Locate the cell with the specified text and output its [X, Y] center coordinate. 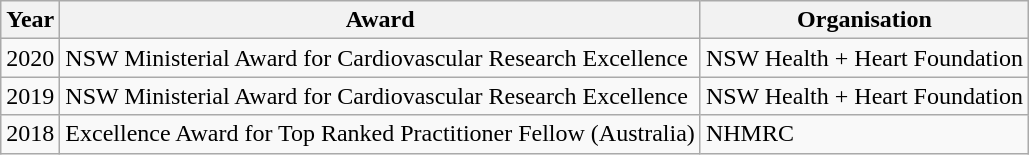
2019 [30, 96]
Year [30, 20]
Award [380, 20]
Excellence Award for Top Ranked Practitioner Fellow (Australia) [380, 134]
NHMRC [864, 134]
2020 [30, 58]
Organisation [864, 20]
2018 [30, 134]
